Capture the cell that displays the provided text and extract its (X, Y) central coordinate. 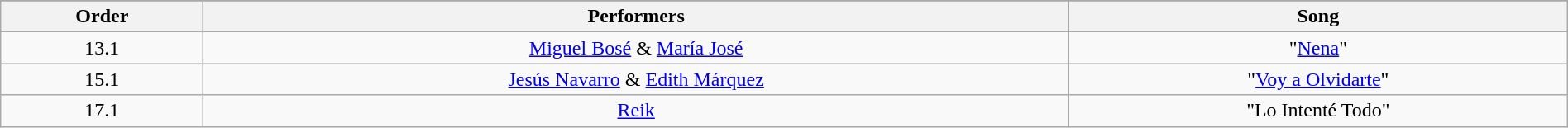
17.1 (103, 111)
Song (1318, 17)
13.1 (103, 48)
"Nena" (1318, 48)
15.1 (103, 79)
Jesús Navarro & Edith Márquez (637, 79)
"Lo Intenté Todo" (1318, 111)
Order (103, 17)
"Voy a Olvidarte" (1318, 79)
Performers (637, 17)
Miguel Bosé & María José (637, 48)
Reik (637, 111)
